Capture the cell that displays the provided text and extract its [x, y] central coordinate. 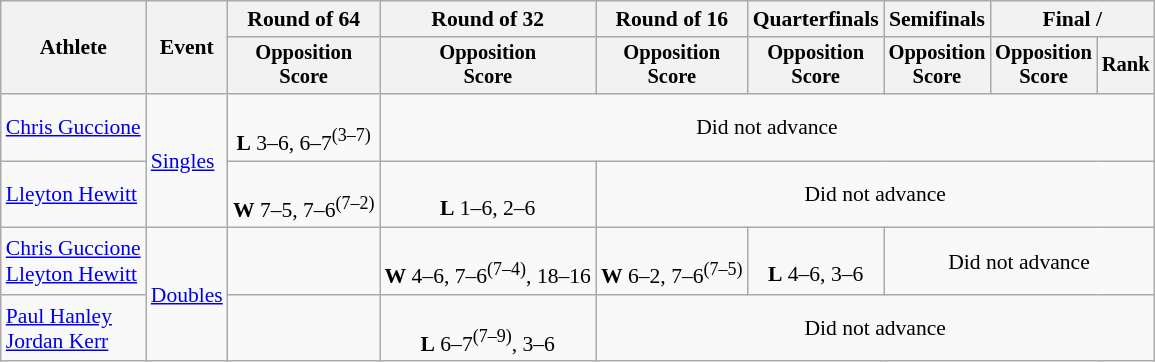
W 6–2, 7–6(7–5) [672, 262]
Round of 16 [672, 19]
L 1–6, 2–6 [488, 194]
Round of 32 [488, 19]
Chris Guccione [74, 128]
Paul HanleyJordan Kerr [74, 328]
Semifinals [938, 19]
Quarterfinals [816, 19]
L 3–6, 6–7(3–7) [304, 128]
Singles [187, 161]
W 7–5, 7–6(7–2) [304, 194]
L 6–7(7–9), 3–6 [488, 328]
L 4–6, 3–6 [816, 262]
W 4–6, 7–6(7–4), 18–16 [488, 262]
Lleyton Hewitt [74, 194]
Round of 64 [304, 19]
Chris GuccioneLleyton Hewitt [74, 262]
Athlete [74, 48]
Doubles [187, 295]
Event [187, 48]
Final / [1072, 19]
Rank [1126, 66]
